Provide the [X, Y] coordinate of the cell's center where the given text is located.  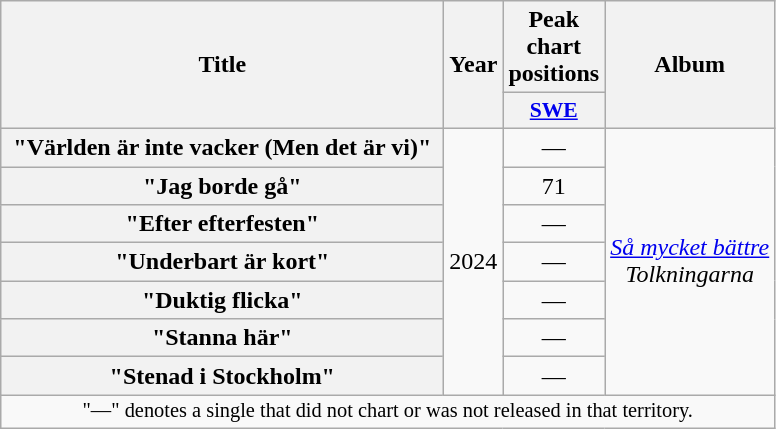
Peak chart positions [554, 47]
71 [554, 185]
Så mycket bättreTolkningarna [690, 261]
Album [690, 65]
"Stanna här" [222, 338]
2024 [474, 261]
"Stenad i Stockholm" [222, 376]
Title [222, 65]
"Underbart är kort" [222, 262]
"Jag borde gå" [222, 185]
"—" denotes a single that did not chart or was not released in that territory. [388, 412]
"Duktig flicka" [222, 300]
Year [474, 65]
"Världen är inte vacker (Men det är vi)" [222, 147]
"Efter efterfesten" [222, 224]
SWE [554, 111]
